Pinpoint the cell where the given text exists, returning its (X, Y) midpoint coordinate. 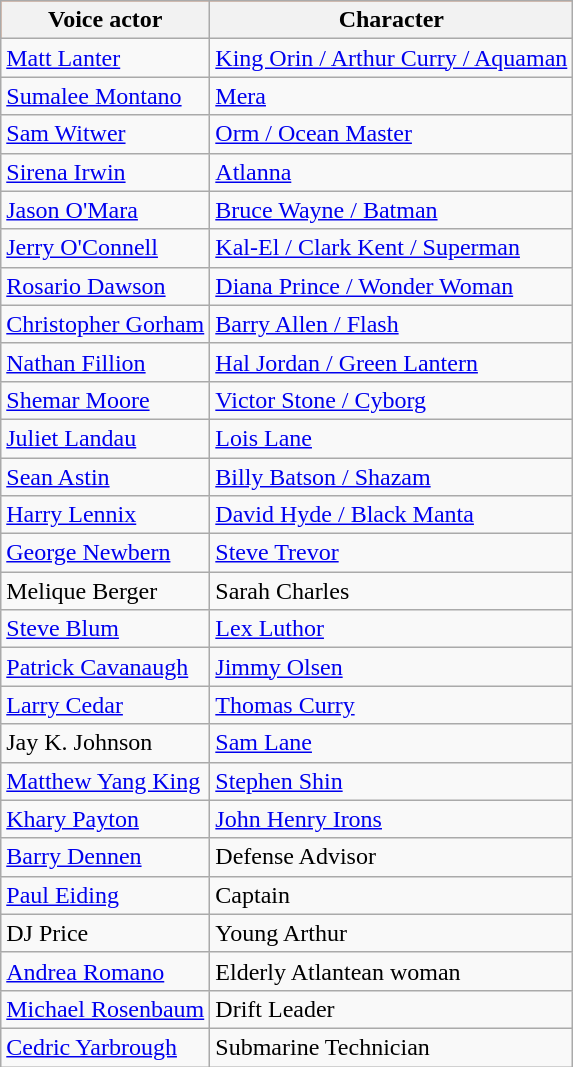
Sarah Charles (392, 591)
Stephen Shin (392, 781)
Captain (392, 895)
Hal Jordan / Green Lantern (392, 362)
Harry Lennix (106, 515)
Victor Stone / Cyborg (392, 400)
Rosario Dawson (106, 286)
Larry Cedar (106, 705)
Barry Dennen (106, 857)
Billy Batson / Shazam (392, 477)
Thomas Curry (392, 705)
Atlanna (392, 172)
Shemar Moore (106, 400)
David Hyde / Black Manta (392, 515)
Lois Lane (392, 438)
Lex Luthor (392, 629)
George Newbern (106, 553)
Mera (392, 96)
Patrick Cavanaugh (106, 667)
Juliet Landau (106, 438)
Submarine Technician (392, 1047)
Elderly Atlantean woman (392, 971)
Drift Leader (392, 1009)
Paul Eiding (106, 895)
Bruce Wayne / Batman (392, 210)
Sirena Irwin (106, 172)
Matt Lanter (106, 58)
Barry Allen / Flash (392, 324)
Defense Advisor (392, 857)
Cedric Yarbrough (106, 1047)
Character (392, 20)
Jerry O'Connell (106, 248)
Sam Lane (392, 743)
Kal-El / Clark Kent / Superman (392, 248)
Diana Prince / Wonder Woman (392, 286)
Jay K. Johnson (106, 743)
Steve Blum (106, 629)
Sean Astin (106, 477)
Matthew Yang King (106, 781)
John Henry Irons (392, 819)
Young Arthur (392, 933)
Nathan Fillion (106, 362)
Andrea Romano (106, 971)
Sumalee Montano (106, 96)
King Orin / Arthur Curry / Aquaman (392, 58)
DJ Price (106, 933)
Melique Berger (106, 591)
Michael Rosenbaum (106, 1009)
Christopher Gorham (106, 324)
Voice actor (106, 20)
Steve Trevor (392, 553)
Sam Witwer (106, 134)
Orm / Ocean Master (392, 134)
Jason O'Mara (106, 210)
Khary Payton (106, 819)
Jimmy Olsen (392, 667)
